Locate the cell with the specified text and output its [X, Y] center coordinate. 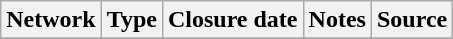
Notes [337, 20]
Network [51, 20]
Type [132, 20]
Source [412, 20]
Closure date [232, 20]
